For the text-containing cell, return its midpoint in [x, y] coordinate format. 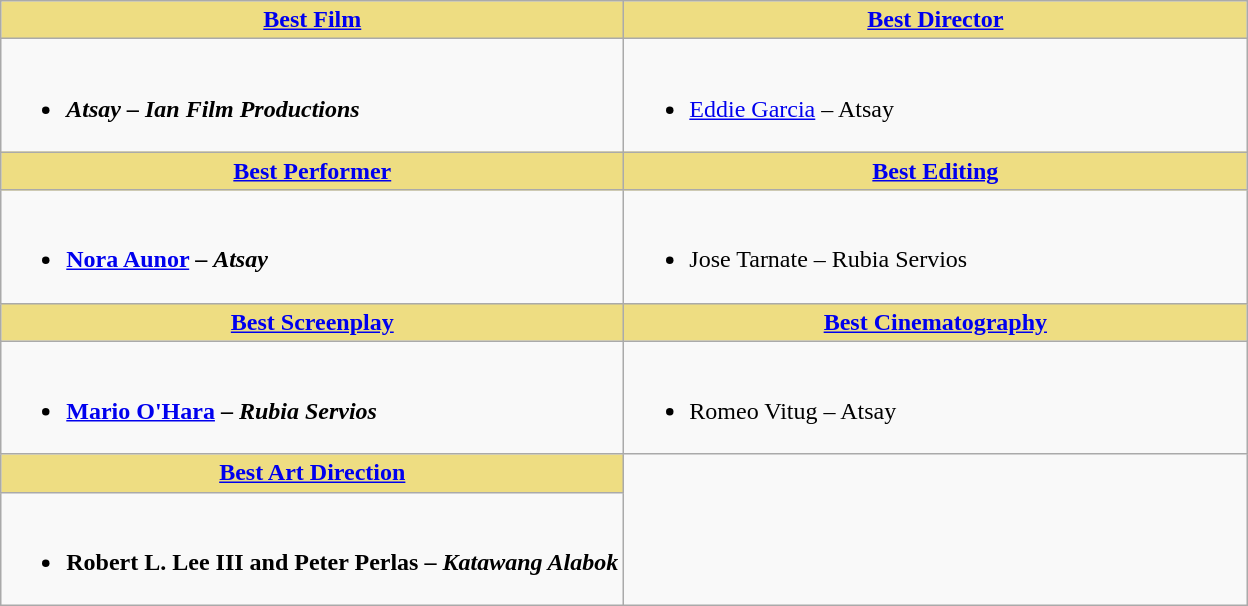
Atsay – Ian Film Productions [312, 96]
Mario O'Hara – Rubia Servios [312, 398]
Robert L. Lee III and Peter Perlas – Katawang Alabok [312, 548]
Best Editing [936, 171]
Romeo Vitug – Atsay [936, 398]
Best Screenplay [312, 322]
Nora Aunor – Atsay [312, 246]
Best Director [936, 20]
Eddie Garcia – Atsay [936, 96]
Best Performer [312, 171]
Jose Tarnate – Rubia Servios [936, 246]
Best Art Direction [312, 473]
Best Cinematography [936, 322]
Best Film [312, 20]
